Extract the (X, Y) coordinate from the center of the cell holding the provided text.  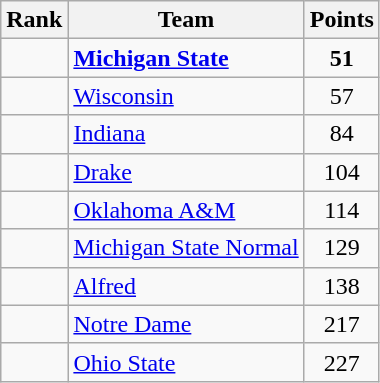
Team (186, 20)
138 (342, 286)
Alfred (186, 286)
104 (342, 172)
Wisconsin (186, 96)
Rank (34, 20)
114 (342, 210)
Drake (186, 172)
Indiana (186, 134)
Oklahoma A&M (186, 210)
Michigan State Normal (186, 248)
Ohio State (186, 362)
84 (342, 134)
51 (342, 58)
Notre Dame (186, 324)
227 (342, 362)
129 (342, 248)
Points (342, 20)
57 (342, 96)
Michigan State (186, 58)
217 (342, 324)
